Return the [X, Y] coordinate for the center point of the cell that contains the specified text.  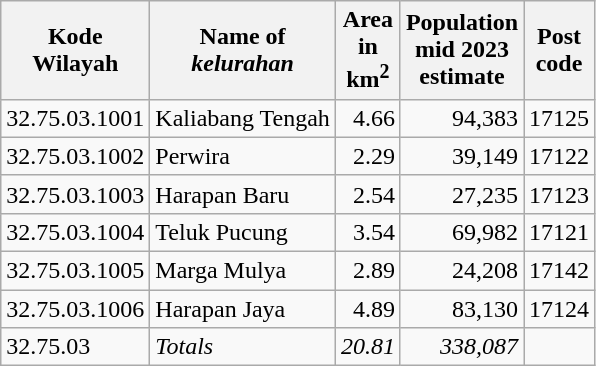
17125 [560, 118]
32.75.03.1002 [76, 156]
Name of kelurahan [243, 50]
4.89 [368, 309]
Totals [243, 347]
32.75.03.1003 [76, 194]
17121 [560, 232]
39,149 [462, 156]
338,087 [462, 347]
Populationmid 2023estimate [462, 50]
32.75.03.1001 [76, 118]
24,208 [462, 271]
32.75.03 [76, 347]
Marga Mulya [243, 271]
17123 [560, 194]
32.75.03.1005 [76, 271]
17124 [560, 309]
3.54 [368, 232]
32.75.03.1004 [76, 232]
83,130 [462, 309]
Kode Wilayah [76, 50]
17142 [560, 271]
94,383 [462, 118]
Harapan Jaya [243, 309]
Harapan Baru [243, 194]
27,235 [462, 194]
32.75.03.1006 [76, 309]
Teluk Pucung [243, 232]
Postcode [560, 50]
2.54 [368, 194]
69,982 [462, 232]
2.89 [368, 271]
20.81 [368, 347]
17122 [560, 156]
4.66 [368, 118]
Perwira [243, 156]
2.29 [368, 156]
Kaliabang Tengah [243, 118]
Area in km2 [368, 50]
